Output the (x, y) coordinate of the center of the cell containing the given text.  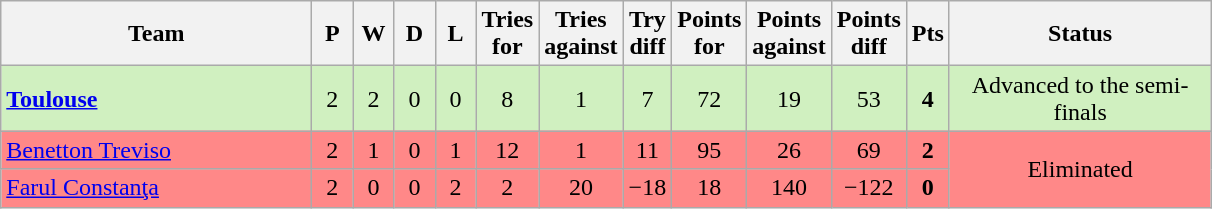
53 (868, 98)
Points for (710, 34)
20 (581, 188)
Eliminated (1080, 169)
18 (710, 188)
Advanced to the semi-finals (1080, 98)
4 (928, 98)
Try diff (648, 34)
8 (508, 98)
Tries against (581, 34)
Benetton Treviso (156, 150)
7 (648, 98)
11 (648, 150)
19 (789, 98)
12 (508, 150)
Farul Constanţa (156, 188)
−122 (868, 188)
140 (789, 188)
69 (868, 150)
Points diff (868, 34)
D (414, 34)
Tries for (508, 34)
Pts (928, 34)
Toulouse (156, 98)
Team (156, 34)
95 (710, 150)
Status (1080, 34)
−18 (648, 188)
Points against (789, 34)
72 (710, 98)
L (456, 34)
W (374, 34)
P (332, 34)
26 (789, 150)
